Return the (X, Y) coordinate for the center point of the cell that contains the specified text.  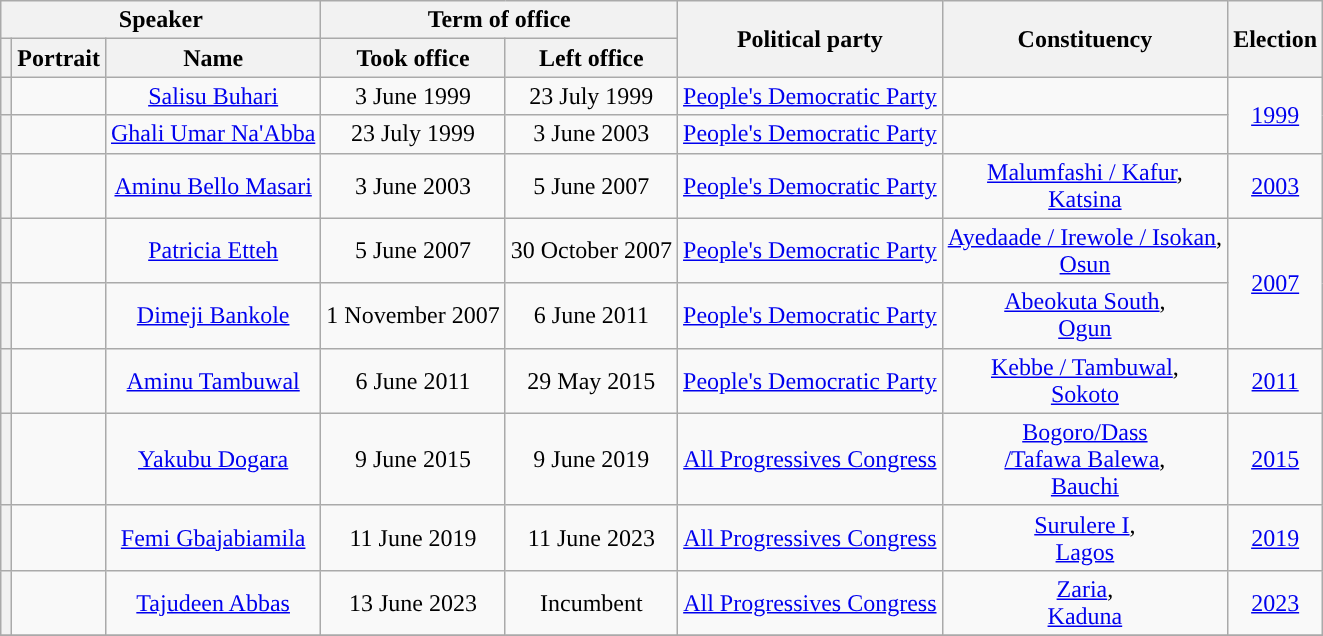
13 June 2023 (413, 602)
Incumbent (591, 602)
Surulere I,Lagos (1084, 538)
Name (212, 58)
Malumfashi / Kafur,Katsina (1084, 186)
Kebbe / Tambuwal,Sokoto (1084, 380)
30 October 2007 (591, 250)
Tajudeen Abbas (212, 602)
2003 (1276, 186)
Salisu Buhari (212, 96)
3 June 1999 (413, 96)
Election (1276, 39)
Speaker (161, 20)
2023 (1276, 602)
Zaria,Kaduna (1084, 602)
11 June 2023 (591, 538)
11 June 2019 (413, 538)
Bogoro/Dass/Tafawa Balewa,Bauchi (1084, 459)
Ayedaade / Irewole / Isokan,Osun (1084, 250)
Term of office (500, 20)
9 June 2019 (591, 459)
1 November 2007 (413, 316)
Ghali Umar Na'Abba (212, 134)
Femi Gbajabiamila (212, 538)
Abeokuta South,Ogun (1084, 316)
Took office (413, 58)
Constituency (1084, 39)
2015 (1276, 459)
Aminu Tambuwal (212, 380)
Left office (591, 58)
29 May 2015 (591, 380)
2011 (1276, 380)
2019 (1276, 538)
2007 (1276, 283)
Patricia Etteh (212, 250)
Aminu Bello Masari (212, 186)
Dimeji Bankole (212, 316)
Political party (810, 39)
1999 (1276, 115)
Portrait (59, 58)
9 June 2015 (413, 459)
Yakubu Dogara (212, 459)
